Capture the cell that displays the provided text and extract its [X, Y] central coordinate. 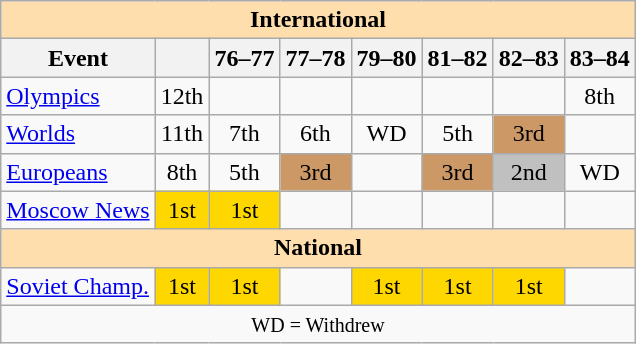
Worlds [78, 134]
International [318, 20]
2nd [528, 172]
WD = Withdrew [318, 324]
79–80 [386, 58]
Moscow News [78, 210]
77–78 [316, 58]
Soviet Champ. [78, 286]
Europeans [78, 172]
81–82 [458, 58]
76–77 [244, 58]
Event [78, 58]
7th [244, 134]
83–84 [600, 58]
National [318, 248]
12th [182, 96]
Olympics [78, 96]
82–83 [528, 58]
11th [182, 134]
6th [316, 134]
